Pinpoint the cell where the given text exists, returning its [x, y] midpoint coordinate. 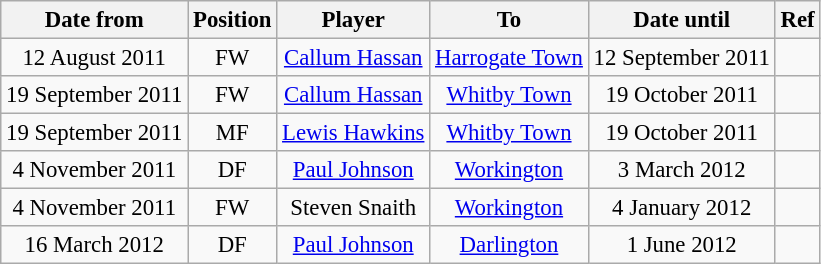
Player [354, 20]
Harrogate Town [510, 58]
16 March 2012 [94, 245]
To [510, 20]
Darlington [510, 245]
Steven Snaith [354, 208]
Ref [798, 20]
MF [232, 133]
Lewis Hawkins [354, 133]
12 September 2011 [682, 58]
1 June 2012 [682, 245]
12 August 2011 [94, 58]
3 March 2012 [682, 170]
Position [232, 20]
4 January 2012 [682, 208]
Date until [682, 20]
Date from [94, 20]
